Identify which cell holds the provided text, then report its (X, Y) central coordinate. 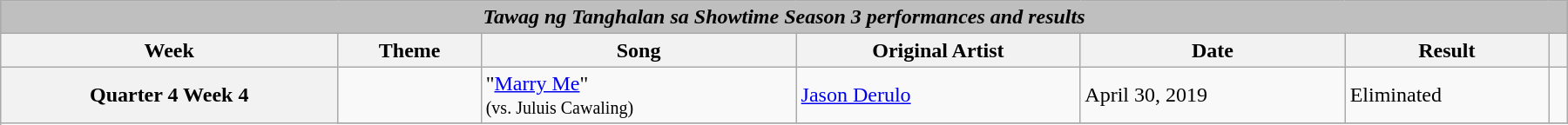
Original Artist (938, 50)
April 30, 2019 (1213, 95)
Quarter 4 Week 4 (169, 95)
Week (169, 50)
Eliminated (1446, 95)
Result (1446, 50)
Jason Derulo (938, 95)
Song (639, 50)
Date (1213, 50)
Tawag ng Tanghalan sa Showtime Season 3 performances and results (784, 17)
Theme (409, 50)
"Marry Me"(vs. Juluis Cawaling) (639, 95)
